Scan for the cell matching the given text and deliver its [X, Y] coordinate at center. 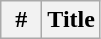
Title [72, 20]
# [22, 20]
